Output the [x, y] coordinate of the center of the cell containing the given text.  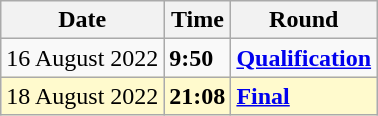
Qualification [304, 58]
21:08 [198, 96]
16 August 2022 [82, 58]
Round [304, 20]
9:50 [198, 58]
Date [82, 20]
18 August 2022 [82, 96]
Time [198, 20]
Final [304, 96]
